Search for the cell housing the specified text and yield its [X, Y] center coordinate. 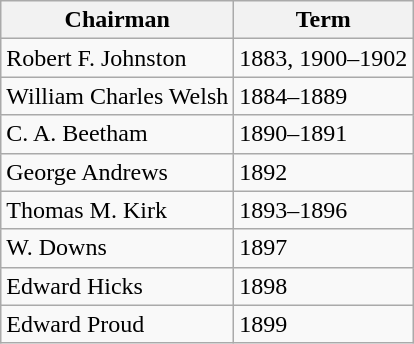
Chairman [118, 20]
1899 [324, 324]
1893–1896 [324, 210]
1898 [324, 286]
William Charles Welsh [118, 96]
Edward Hicks [118, 286]
George Andrews [118, 172]
1884–1889 [324, 96]
Thomas M. Kirk [118, 210]
1883, 1900–1902 [324, 58]
1892 [324, 172]
Term [324, 20]
W. Downs [118, 248]
C. A. Beetham [118, 134]
Edward Proud [118, 324]
Robert F. Johnston [118, 58]
1897 [324, 248]
1890–1891 [324, 134]
